Return [X, Y] of the center of cell containing provided text 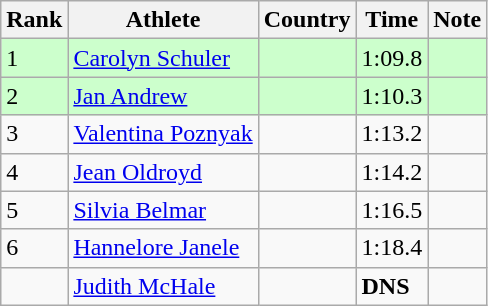
Country [307, 20]
Rank [34, 20]
1:13.2 [392, 134]
1:14.2 [392, 172]
4 [34, 172]
1:16.5 [392, 210]
6 [34, 248]
Hannelore Janele [163, 248]
DNS [392, 286]
Judith McHale [163, 286]
1:09.8 [392, 58]
Jean Oldroyd [163, 172]
Note [458, 20]
Valentina Poznyak [163, 134]
Time [392, 20]
2 [34, 96]
Jan Andrew [163, 96]
Silvia Belmar [163, 210]
1:10.3 [392, 96]
1 [34, 58]
1:18.4 [392, 248]
5 [34, 210]
3 [34, 134]
Athlete [163, 20]
Carolyn Schuler [163, 58]
